Return the (x, y) coordinate for the center point of the cell that contains the specified text.  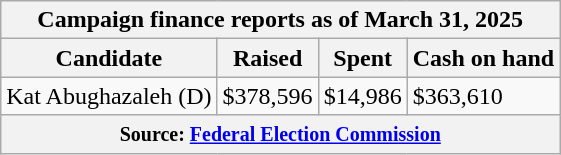
Cash on hand (483, 58)
Kat Abughazaleh (D) (109, 96)
Spent (362, 58)
$378,596 (268, 96)
Source: Federal Election Commission (280, 134)
Raised (268, 58)
Campaign finance reports as of March 31, 2025 (280, 20)
Candidate (109, 58)
$14,986 (362, 96)
$363,610 (483, 96)
